Detect which cell encompasses the target text, then output its (X, Y) center coordinate. 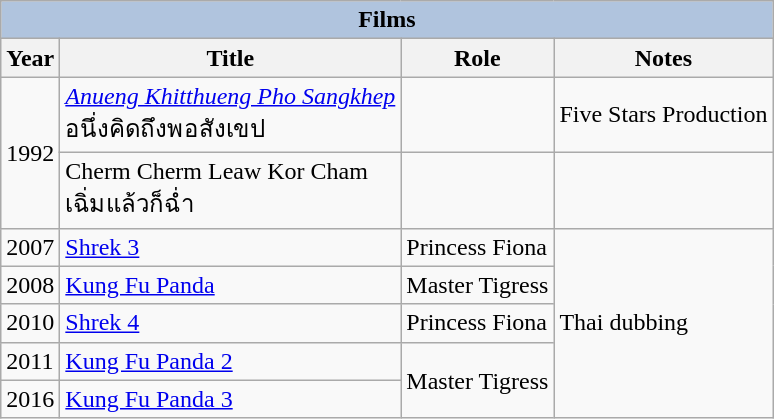
Anueng Khitthueng Pho Sangkhepอนึ่งคิดถึงพอสังเขป (230, 115)
2007 (30, 247)
Role (478, 58)
Five Stars Production (664, 115)
Shrek 4 (230, 323)
Shrek 3 (230, 247)
2016 (30, 399)
Cherm Cherm Leaw Kor Chamเฉิ่มแล้วก็ฉ่ำ (230, 190)
Title (230, 58)
Films (387, 20)
Notes (664, 58)
1992 (30, 152)
Year (30, 58)
Kung Fu Panda 3 (230, 399)
2010 (30, 323)
2008 (30, 285)
Kung Fu Panda (230, 285)
Thai dubbing (664, 323)
2011 (30, 361)
Kung Fu Panda 2 (230, 361)
